For the text-containing cell, return its midpoint in (X, Y) coordinate format. 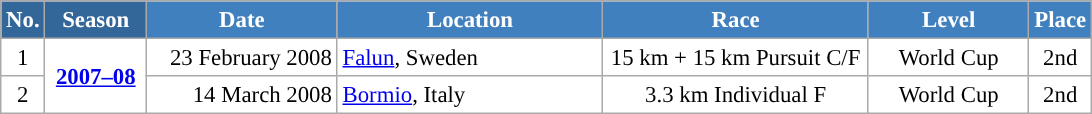
Season (96, 20)
Bormio, Italy (470, 95)
3.3 km Individual F (736, 95)
Location (470, 20)
Place (1060, 20)
Race (736, 20)
1 (23, 58)
23 February 2008 (242, 58)
2 (23, 95)
15 km + 15 km Pursuit C/F (736, 58)
Date (242, 20)
No. (23, 20)
Level (948, 20)
2007–08 (96, 76)
14 March 2008 (242, 95)
Falun, Sweden (470, 58)
